From the cell containing the given text, extract its center point as (x, y) coordinate. 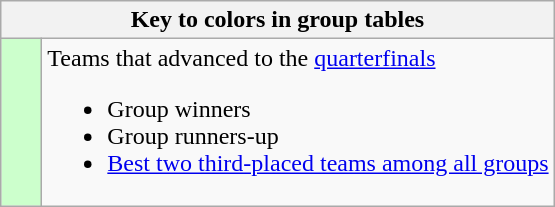
Key to colors in group tables (278, 20)
Teams that advanced to the quarterfinalsGroup winnersGroup runners-upBest two third-placed teams among all groups (298, 122)
